Pinpoint the cell where the given text exists, returning its [x, y] midpoint coordinate. 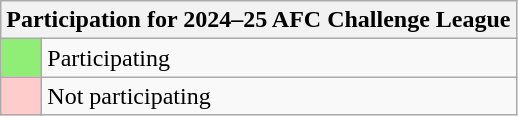
Participation for 2024–25 AFC Challenge League [258, 20]
Not participating [279, 96]
Participating [279, 58]
